Identify which cell holds the provided text, then report its (X, Y) central coordinate. 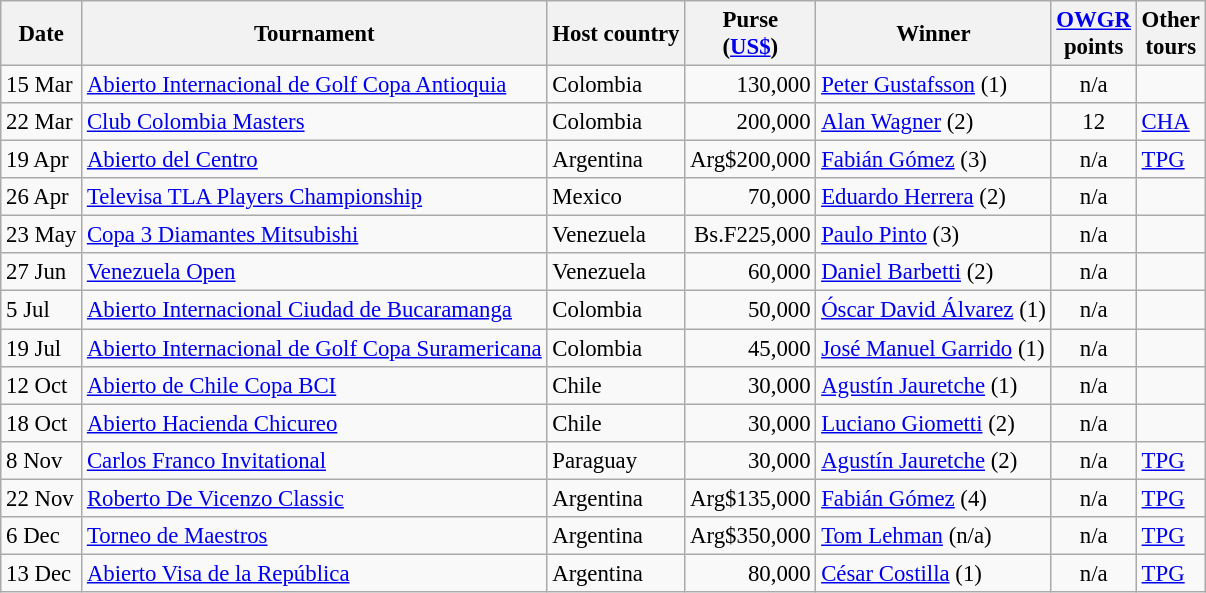
Paraguay (616, 460)
Daniel Barbetti (2) (934, 273)
José Manuel Garrido (1) (934, 348)
Eduardo Herrera (2) (934, 197)
Bs.F225,000 (750, 235)
Carlos Franco Invitational (314, 460)
Abierto del Centro (314, 160)
5 Jul (42, 310)
Fabián Gómez (3) (934, 160)
27 Jun (42, 273)
Tom Lehman (n/a) (934, 536)
Arg$350,000 (750, 536)
22 Mar (42, 122)
Othertours (1170, 34)
Arg$135,000 (750, 498)
22 Nov (42, 498)
Club Colombia Masters (314, 122)
18 Oct (42, 423)
Venezuela Open (314, 273)
César Costilla (1) (934, 573)
Agustín Jauretche (1) (934, 385)
Fabián Gómez (4) (934, 498)
19 Apr (42, 160)
Purse(US$) (750, 34)
130,000 (750, 85)
Host country (616, 34)
60,000 (750, 273)
45,000 (750, 348)
Arg$200,000 (750, 160)
CHA (1170, 122)
80,000 (750, 573)
Abierto Internacional Ciudad de Bucaramanga (314, 310)
Mexico (616, 197)
12 Oct (42, 385)
19 Jul (42, 348)
Abierto Internacional de Golf Copa Suramericana (314, 348)
Copa 3 Diamantes Mitsubishi (314, 235)
Abierto Hacienda Chicureo (314, 423)
13 Dec (42, 573)
Date (42, 34)
Tournament (314, 34)
Agustín Jauretche (2) (934, 460)
Abierto Internacional de Golf Copa Antioquia (314, 85)
Abierto Visa de la República (314, 573)
200,000 (750, 122)
Óscar David Álvarez (1) (934, 310)
6 Dec (42, 536)
Torneo de Maestros (314, 536)
8 Nov (42, 460)
Televisa TLA Players Championship (314, 197)
Winner (934, 34)
Luciano Giometti (2) (934, 423)
Peter Gustafsson (1) (934, 85)
70,000 (750, 197)
23 May (42, 235)
15 Mar (42, 85)
26 Apr (42, 197)
Abierto de Chile Copa BCI (314, 385)
Roberto De Vicenzo Classic (314, 498)
50,000 (750, 310)
12 (1094, 122)
Paulo Pinto (3) (934, 235)
OWGRpoints (1094, 34)
Alan Wagner (2) (934, 122)
